Locate the cell with the specified text and output its (X, Y) center coordinate. 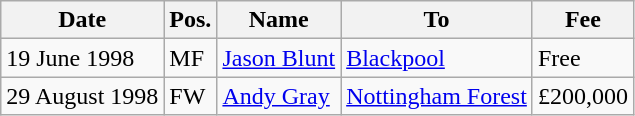
Blackpool (437, 58)
Free (582, 58)
Nottingham Forest (437, 96)
Date (82, 20)
Name (279, 20)
19 June 1998 (82, 58)
29 August 1998 (82, 96)
MF (190, 58)
Pos. (190, 20)
FW (190, 96)
To (437, 20)
Jason Blunt (279, 58)
Fee (582, 20)
£200,000 (582, 96)
Andy Gray (279, 96)
